Search for the cell housing the specified text and yield its [X, Y] center coordinate. 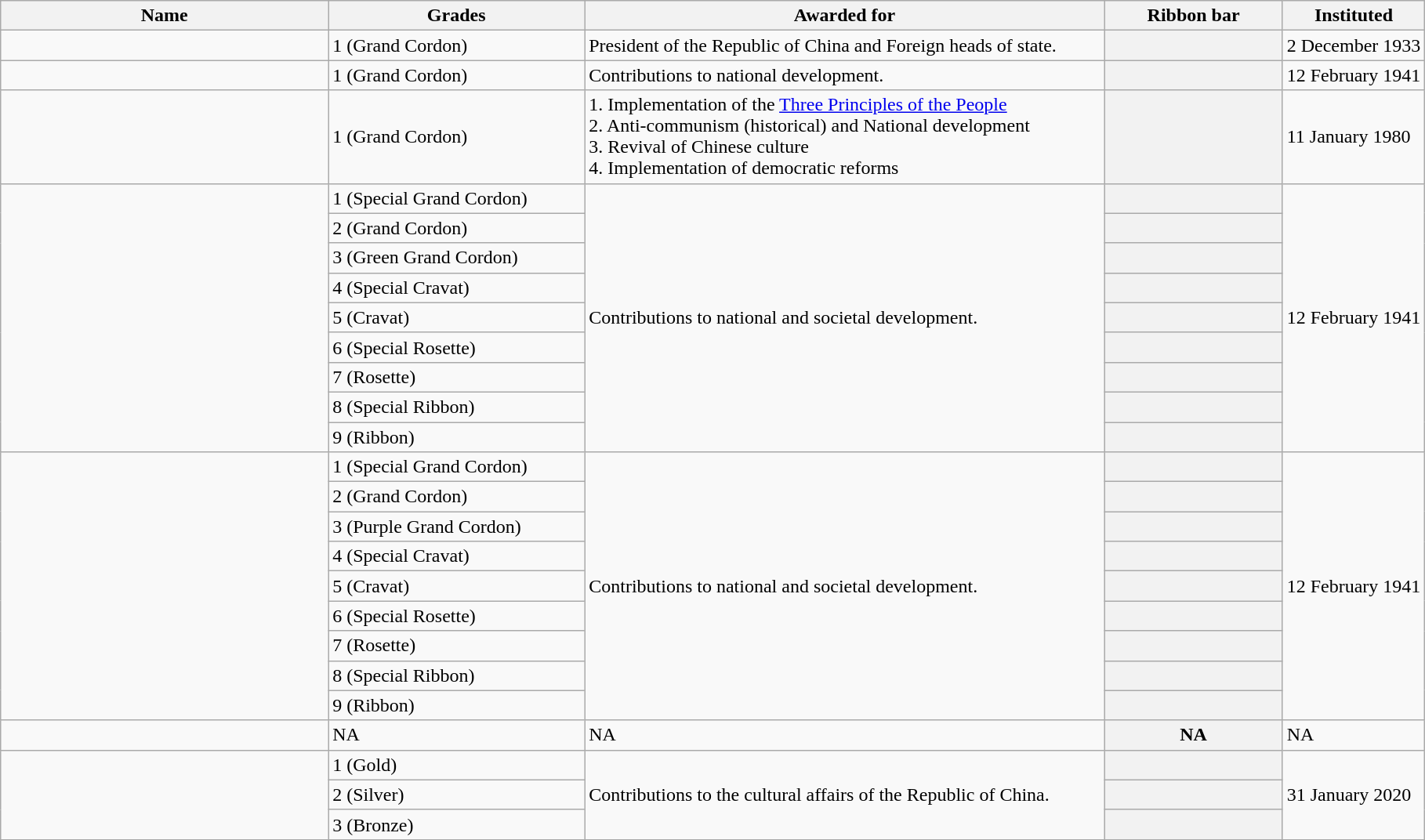
3 (Bronze) [456, 824]
2 (Silver) [456, 795]
President of the Republic of China and Foreign heads of state. [845, 45]
1 (Gold) [456, 765]
Contributions to the cultural affairs of the Republic of China. [845, 795]
Name [165, 16]
3 (Green Grand Cordon) [456, 258]
Instituted [1354, 16]
31 January 2020 [1354, 795]
2 December 1933 [1354, 45]
11 January 1980 [1354, 136]
Contributions to national development. [845, 75]
Awarded for [845, 16]
Grades [456, 16]
3 (Purple Grand Cordon) [456, 527]
Ribbon bar [1193, 16]
